Output the [x, y] coordinate of the center of the cell containing the given text.  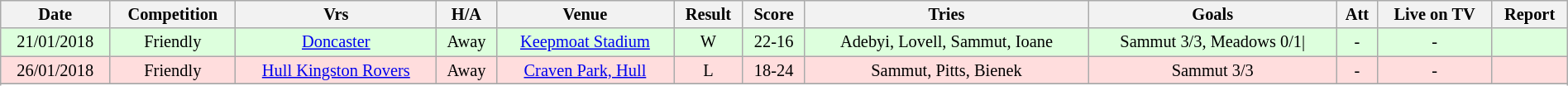
H/A [466, 14]
Competition [173, 14]
Att [1356, 14]
Sammut 3/3 [1212, 70]
22-16 [774, 42]
Keepmoat Stadium [585, 42]
18-24 [774, 70]
Result [708, 14]
Adebyi, Lovell, Sammut, Ioane [946, 42]
26/01/2018 [55, 70]
Venue [585, 14]
W [708, 42]
Sammut, Pitts, Bienek [946, 70]
Vrs [336, 14]
Hull Kingston Rovers [336, 70]
Doncaster [336, 42]
Score [774, 14]
Report [1530, 14]
Live on TV [1434, 14]
Sammut 3/3, Meadows 0/1| [1212, 42]
Craven Park, Hull [585, 70]
Goals [1212, 14]
Date [55, 14]
Tries [946, 14]
L [708, 70]
21/01/2018 [55, 42]
